Output the [x, y] coordinate of the center of the cell containing the given text.  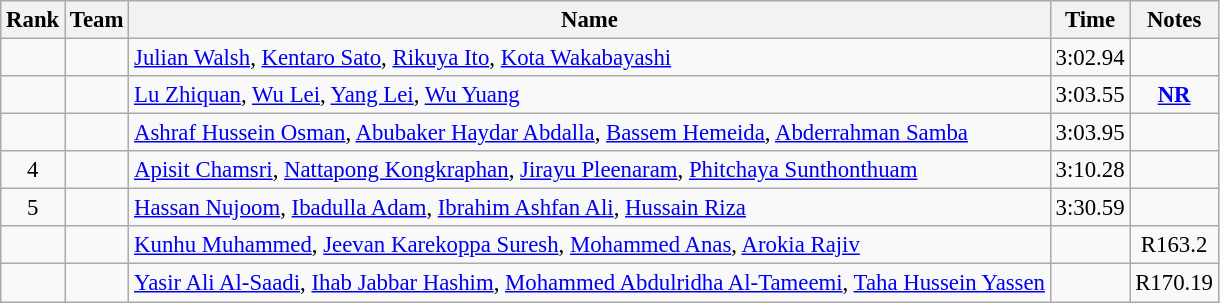
Ashraf Hussein Osman, Abubaker Haydar Abdalla, Bassem Hemeida, Abderrahman Samba [590, 133]
R163.2 [1174, 245]
Apisit Chamsri, Nattapong Kongkraphan, Jirayu Pleenaram, Phitchaya Sunthonthuam [590, 170]
Team [97, 20]
Julian Walsh, Kentaro Sato, Rikuya Ito, Kota Wakabayashi [590, 58]
Lu Zhiquan, Wu Lei, Yang Lei, Wu Yuang [590, 95]
Hassan Nujoom, Ibadulla Adam, Ibrahim Ashfan Ali, Hussain Riza [590, 208]
Rank [33, 20]
R170.19 [1174, 283]
Notes [1174, 20]
Yasir Ali Al-Saadi, Ihab Jabbar Hashim, Mohammed Abdulridha Al-Tameemi, Taha Hussein Yassen [590, 283]
Name [590, 20]
5 [33, 208]
Time [1090, 20]
3:30.59 [1090, 208]
3:10.28 [1090, 170]
4 [33, 170]
3:03.95 [1090, 133]
Kunhu Muhammed, Jeevan Karekoppa Suresh, Mohammed Anas, Arokia Rajiv [590, 245]
NR [1174, 95]
3:02.94 [1090, 58]
3:03.55 [1090, 95]
